Search for the cell housing the specified text and yield its (X, Y) center coordinate. 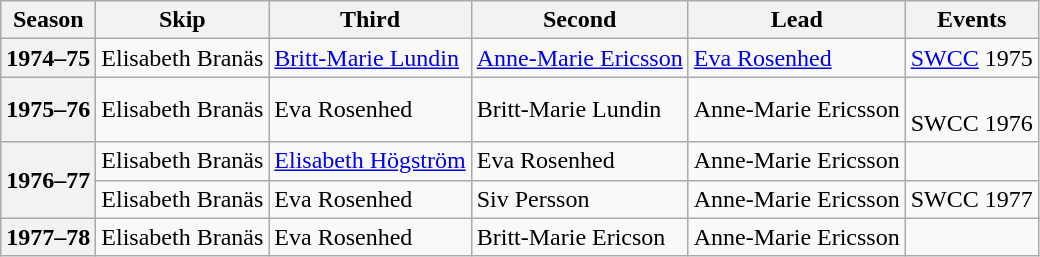
SWCC 1976 (972, 110)
SWCC 1975 (972, 58)
Events (972, 20)
Britt-Marie Ericson (580, 237)
SWCC 1977 (972, 199)
Second (580, 20)
Elisabeth Högström (370, 161)
Siv Persson (580, 199)
1974–75 (48, 58)
Lead (796, 20)
1975–76 (48, 110)
Skip (182, 20)
1977–78 (48, 237)
Season (48, 20)
Third (370, 20)
1976–77 (48, 180)
